Search for the cell housing the specified text and yield its [x, y] center coordinate. 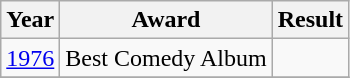
Year [30, 20]
Award [166, 20]
Result [310, 20]
1976 [30, 58]
Best Comedy Album [166, 58]
